Pinpoint the cell where the given text exists, returning its [x, y] midpoint coordinate. 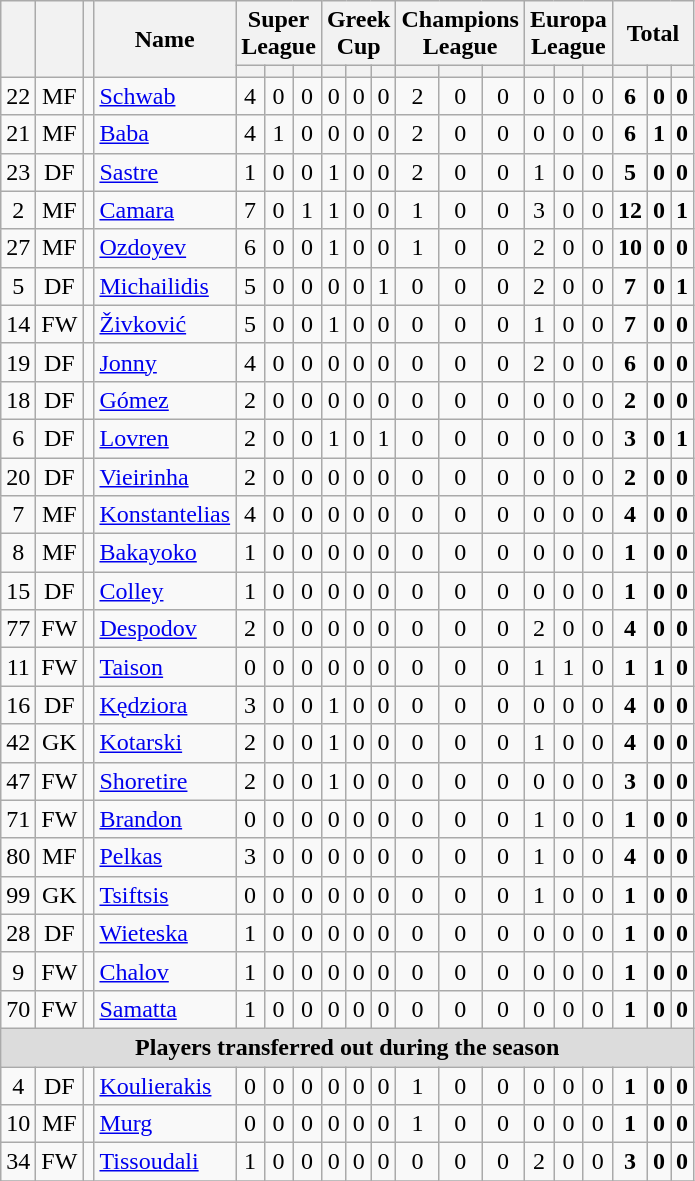
Colley [165, 591]
EuropaLeague [568, 34]
42 [18, 743]
14 [18, 324]
Pelkas [165, 857]
Gómez [165, 400]
34 [18, 1162]
Total [652, 34]
12 [630, 210]
15 [18, 591]
23 [18, 172]
SuperLeague [279, 34]
Tissoudali [165, 1162]
Baba [165, 134]
Koulierakis [165, 1085]
Sastre [165, 172]
Players transferred out during the season [348, 1047]
Wieteska [165, 933]
Shoretire [165, 781]
19 [18, 362]
Name [165, 39]
Despodov [165, 629]
Schwab [165, 96]
8 [18, 553]
Kotarski [165, 743]
28 [18, 933]
Chalov [165, 971]
Konstantelias [165, 515]
Kędziora [165, 705]
Michailidis [165, 286]
Ozdoyev [165, 248]
Lovren [165, 438]
21 [18, 134]
27 [18, 248]
Jonny [165, 362]
Vieirinha [165, 477]
20 [18, 477]
18 [18, 400]
Brandon [165, 819]
99 [18, 895]
Živković [165, 324]
71 [18, 819]
Samatta [165, 1009]
11 [18, 667]
ChampionsLeague [460, 34]
Bakayoko [165, 553]
Taison [165, 667]
Camara [165, 210]
22 [18, 96]
16 [18, 705]
77 [18, 629]
Tsiftsis [165, 895]
Murg [165, 1124]
47 [18, 781]
9 [18, 971]
70 [18, 1009]
80 [18, 857]
GreekCup [358, 34]
